Detect which cell encompasses the target text, then output its (X, Y) center coordinate. 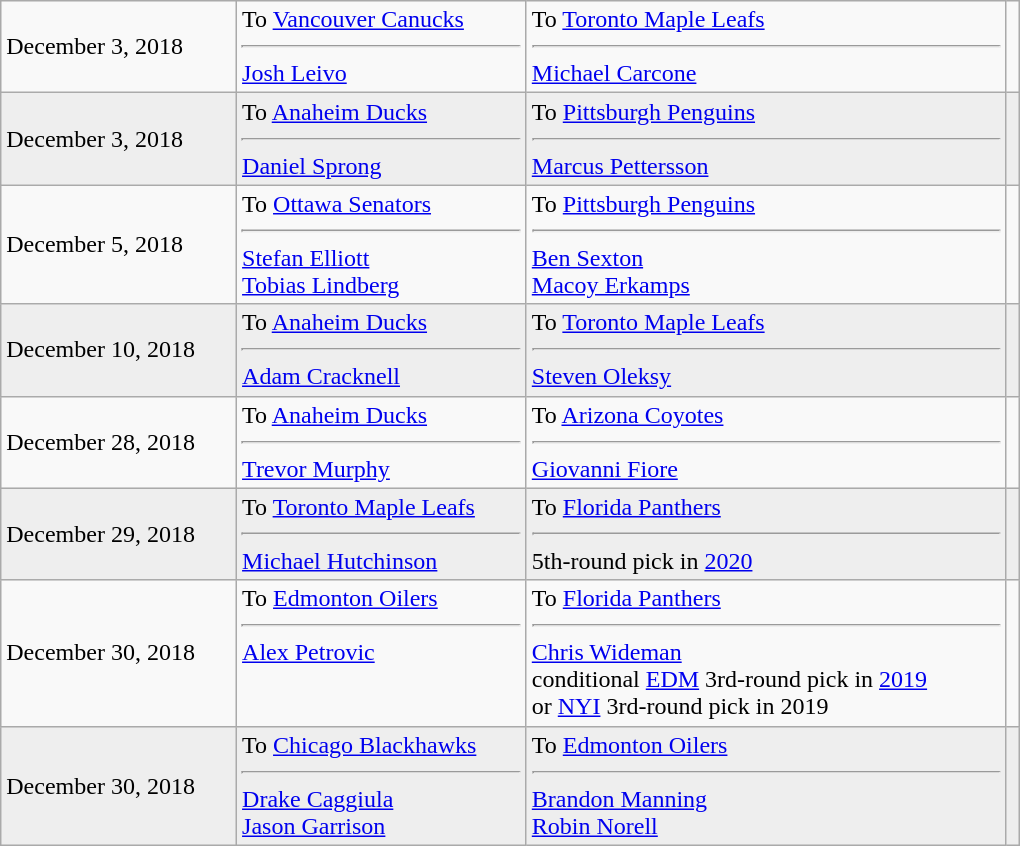
To Toronto Maple LeafsMichael Carcone (766, 47)
To Toronto Maple LeafsMichael Hutchinson (382, 534)
To Anaheim DucksTrevor Murphy (382, 442)
To Edmonton OilersAlex Petrovic (382, 653)
To Pittsburgh PenguinsMarcus Pettersson (766, 139)
To Anaheim DucksAdam Cracknell (382, 350)
To Edmonton OilersBrandon ManningRobin Norell (766, 786)
To Anaheim DucksDaniel Sprong (382, 139)
To Pittsburgh PenguinsBen SextonMacoy Erkamps (766, 244)
To Arizona CoyotesGiovanni Fiore (766, 442)
To Vancouver CanucksJosh Leivo (382, 47)
To Florida Panthers5th-round pick in 2020 (766, 534)
To Ottawa SenatorsStefan ElliottTobias Lindberg (382, 244)
To Florida PanthersChris Widemanconditional EDM 3rd-round pick in 2019or NYI 3rd-round pick in 2019 (766, 653)
To Chicago BlackhawksDrake CaggiulaJason Garrison (382, 786)
December 28, 2018 (119, 442)
December 10, 2018 (119, 350)
December 29, 2018 (119, 534)
December 5, 2018 (119, 244)
To Toronto Maple LeafsSteven Oleksy (766, 350)
